From the cell containing the given text, extract its center point as [x, y] coordinate. 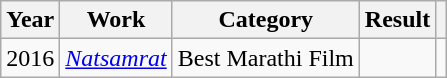
2016 [30, 58]
Natsamrat [116, 58]
Category [266, 20]
Result [397, 20]
Best Marathi Film [266, 58]
Work [116, 20]
Year [30, 20]
